Detect which cell encompasses the target text, then output its (X, Y) center coordinate. 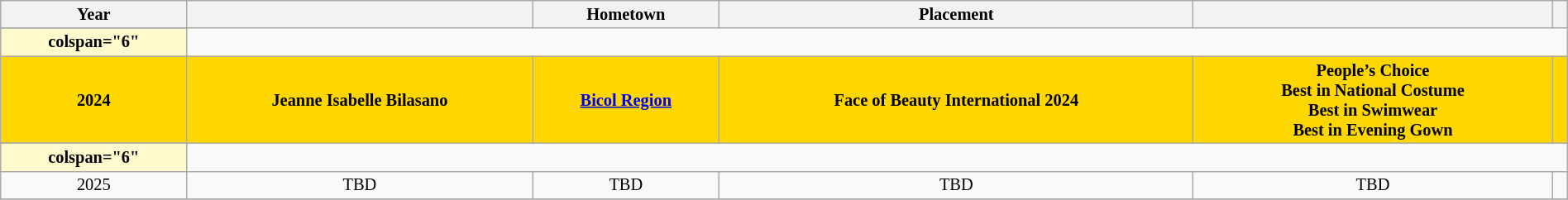
2024 (94, 100)
Hometown (626, 14)
Placement (956, 14)
Bicol Region (626, 100)
People’s Choice Best in National Costume Best in Swimwear Best in Evening Gown (1373, 100)
Jeanne Isabelle Bilasano (360, 100)
2025 (94, 185)
Face of Beauty International 2024 (956, 100)
Year (94, 14)
